Find where the given text appears and provide that cell's center as (x, y) coordinate. 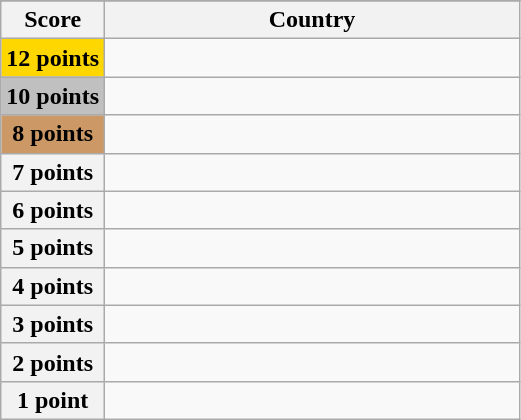
6 points (53, 210)
7 points (53, 172)
Score (53, 20)
4 points (53, 286)
1 point (53, 400)
2 points (53, 362)
3 points (53, 324)
10 points (53, 96)
8 points (53, 134)
Country (312, 20)
5 points (53, 248)
12 points (53, 58)
